Identify which cell holds the provided text, then report its [x, y] central coordinate. 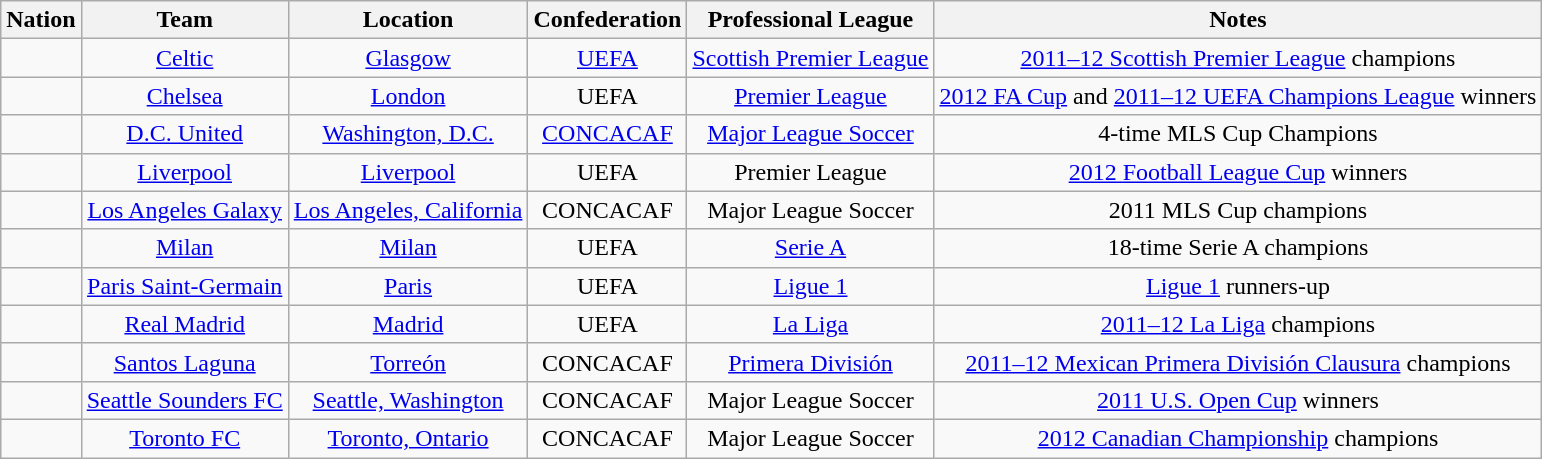
Los Angeles, California [408, 210]
Team [184, 20]
Ligue 1 runners-up [1238, 286]
Paris Saint-Germain [184, 286]
4-time MLS Cup Champions [1238, 134]
La Liga [810, 324]
Confederation [608, 20]
2012 Canadian Championship champions [1238, 438]
2011 U.S. Open Cup winners [1238, 400]
Seattle, Washington [408, 400]
2012 FA Cup and 2011–12 UEFA Champions League winners [1238, 96]
Torreón [408, 362]
Location [408, 20]
2011 MLS Cup champions [1238, 210]
2012 Football League Cup winners [1238, 172]
Toronto FC [184, 438]
2011–12 La Liga champions [1238, 324]
Professional League [810, 20]
18-time Serie A champions [1238, 248]
Notes [1238, 20]
Nation [41, 20]
Toronto, Ontario [408, 438]
2011–12 Scottish Premier League champions [1238, 58]
London [408, 96]
Seattle Sounders FC [184, 400]
Los Angeles Galaxy [184, 210]
2011–12 Mexican Primera División Clausura champions [1238, 362]
Glasgow [408, 58]
Paris [408, 286]
D.C. United [184, 134]
Madrid [408, 324]
Washington, D.C. [408, 134]
Ligue 1 [810, 286]
Celtic [184, 58]
Serie A [810, 248]
Primera División [810, 362]
Santos Laguna [184, 362]
Chelsea [184, 96]
Real Madrid [184, 324]
Scottish Premier League [810, 58]
